Locate the cell with the specified text and output its (x, y) center coordinate. 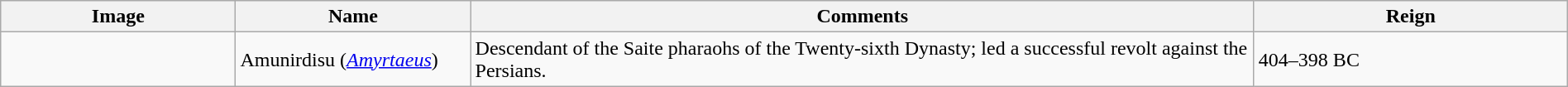
Image (118, 17)
Reign (1411, 17)
Name (353, 17)
Amunirdisu (Amyrtaeus) (353, 60)
Descendant of the Saite pharaohs of the Twenty-sixth Dynasty; led a successful revolt against the Persians. (862, 60)
404–398 BC (1411, 60)
Comments (862, 17)
